Extract the (x, y) coordinate from the center of the cell holding the provided text.  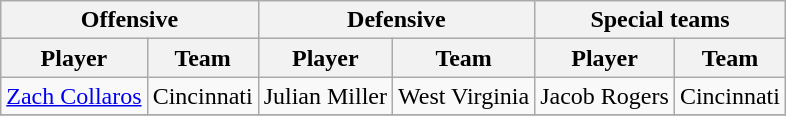
Defensive (396, 20)
Special teams (660, 20)
West Virginia (464, 96)
Zach Collaros (74, 96)
Julian Miller (325, 96)
Jacob Rogers (605, 96)
Offensive (130, 20)
